Identify which cell holds the provided text, then report its (X, Y) central coordinate. 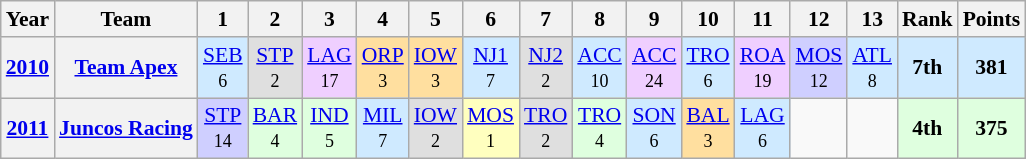
IOW3 (436, 68)
7th (928, 68)
BAR4 (276, 128)
Team (126, 19)
STP14 (223, 128)
ACC24 (654, 68)
ATL8 (872, 68)
12 (818, 19)
8 (600, 19)
375 (992, 128)
TRO2 (546, 128)
TRO4 (600, 128)
STP2 (276, 68)
4th (928, 128)
Juncos Racing (126, 128)
2 (276, 19)
6 (490, 19)
Team Apex (126, 68)
IND5 (329, 128)
5 (436, 19)
11 (763, 19)
NJ17 (490, 68)
NJ22 (546, 68)
MOS12 (818, 68)
LAG17 (329, 68)
2011 (28, 128)
Points (992, 19)
IOW2 (436, 128)
MIL7 (383, 128)
ROA19 (763, 68)
ACC10 (600, 68)
ORP3 (383, 68)
MOS1 (490, 128)
1 (223, 19)
SEB6 (223, 68)
7 (546, 19)
BAL3 (708, 128)
Year (28, 19)
Rank (928, 19)
LAG6 (763, 128)
3 (329, 19)
TRO6 (708, 68)
SON6 (654, 128)
2010 (28, 68)
10 (708, 19)
381 (992, 68)
4 (383, 19)
13 (872, 19)
9 (654, 19)
